Search for the cell housing the specified text and yield its (X, Y) center coordinate. 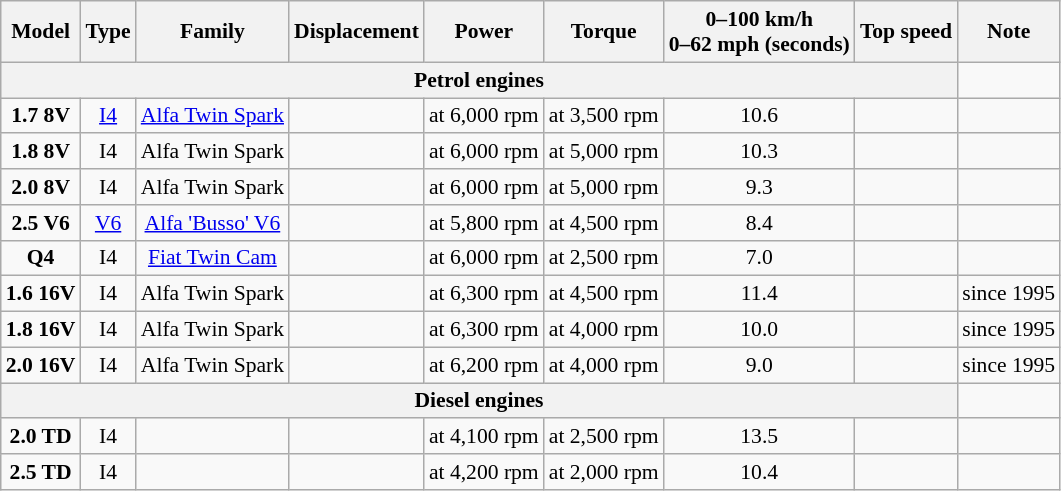
Note (1008, 32)
0–100 km/h0–62 mph (seconds) (760, 32)
Alfa 'Busso' V6 (212, 223)
at 3,500 rpm (604, 116)
Type (108, 32)
at 6,200 rpm (484, 365)
Petrol engines (479, 80)
10.0 (760, 330)
11.4 (760, 294)
10.6 (760, 116)
Q4 (41, 258)
1.8 8V (41, 152)
Model (41, 32)
2.5 V6 (41, 223)
9.0 (760, 365)
13.5 (760, 437)
Displacement (356, 32)
10.3 (760, 152)
1.7 8V (41, 116)
1.8 16V (41, 330)
Diesel engines (479, 401)
7.0 (760, 258)
at 2,000 rpm (604, 472)
9.3 (760, 187)
1.6 16V (41, 294)
10.4 (760, 472)
V6 (108, 223)
at 5,800 rpm (484, 223)
at 4,200 rpm (484, 472)
Power (484, 32)
Top speed (906, 32)
2.0 TD (41, 437)
Torque (604, 32)
2.5 TD (41, 472)
2.0 8V (41, 187)
8.4 (760, 223)
2.0 16V (41, 365)
Family (212, 32)
at 4,100 rpm (484, 437)
Fiat Twin Cam (212, 258)
